Find where the given text appears and provide that cell's center as [X, Y] coordinate. 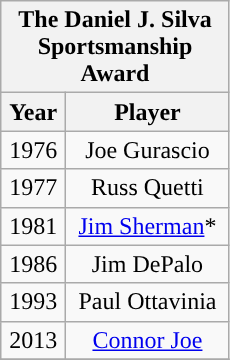
1976 [34, 150]
Jim DePalo [148, 264]
Player [148, 112]
Jim Sherman* [148, 226]
Connor Joe [148, 340]
The Daniel J. Silva Sportsmanship Award [116, 47]
1977 [34, 188]
Russ Quetti [148, 188]
Paul Ottavinia [148, 302]
1986 [34, 264]
Year [34, 112]
1981 [34, 226]
2013 [34, 340]
Joe Gurascio [148, 150]
1993 [34, 302]
